Return (x, y) of the center of cell containing provided text 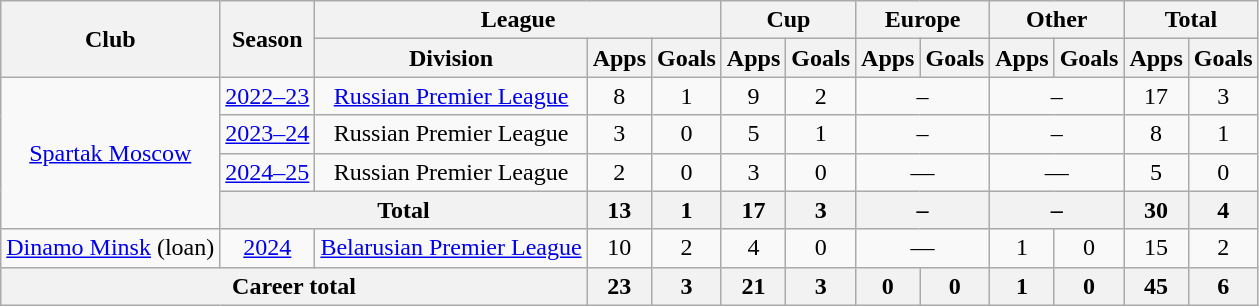
15 (1156, 248)
45 (1156, 286)
Belarusian Premier League (451, 248)
23 (619, 286)
Career total (294, 286)
Europe (923, 20)
13 (619, 210)
21 (753, 286)
30 (1156, 210)
2023–24 (268, 134)
Spartak Moscow (110, 153)
Other (1057, 20)
League (518, 20)
6 (1223, 286)
Dinamo Minsk (loan) (110, 248)
9 (753, 96)
Season (268, 39)
Cup (788, 20)
2024 (268, 248)
2022–23 (268, 96)
Club (110, 39)
10 (619, 248)
Division (451, 58)
2024–25 (268, 172)
